Find where the given text appears and provide that cell's center as [x, y] coordinate. 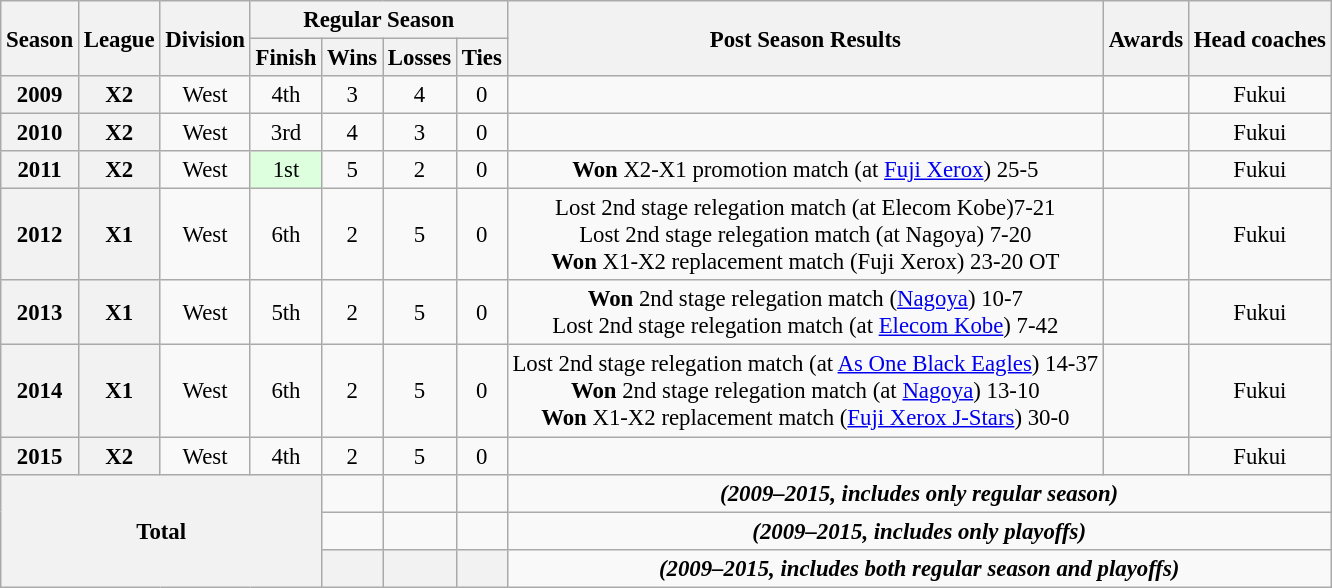
Won 2nd stage relegation match (Nagoya) 10-7Lost 2nd stage relegation match (at Elecom Kobe) 7-42 [805, 312]
Ties [482, 58]
Wins [352, 58]
1st [286, 170]
Post Season Results [805, 38]
Losses [419, 58]
Lost 2nd stage relegation match (at Elecom Kobe)7-21Lost 2nd stage relegation match (at Nagoya) 7-20Won X1-X2 replacement match (Fuji Xerox) 23-20 OT [805, 235]
5th [286, 312]
2012 [40, 235]
2013 [40, 312]
2015 [40, 456]
2010 [40, 133]
2009 [40, 95]
2011 [40, 170]
Awards [1146, 38]
Division [205, 38]
3rd [286, 133]
Regular Season [378, 20]
Season [40, 38]
Total [162, 530]
Head coaches [1260, 38]
(2009–2015, includes only playoffs) [919, 531]
2014 [40, 391]
Won X2-X1 promotion match (at Fuji Xerox) 25-5 [805, 170]
League [118, 38]
(2009–2015, includes only regular season) [919, 493]
Finish [286, 58]
(2009–2015, includes both regular season and playoffs) [919, 568]
